Capture the cell that displays the provided text and extract its [X, Y] central coordinate. 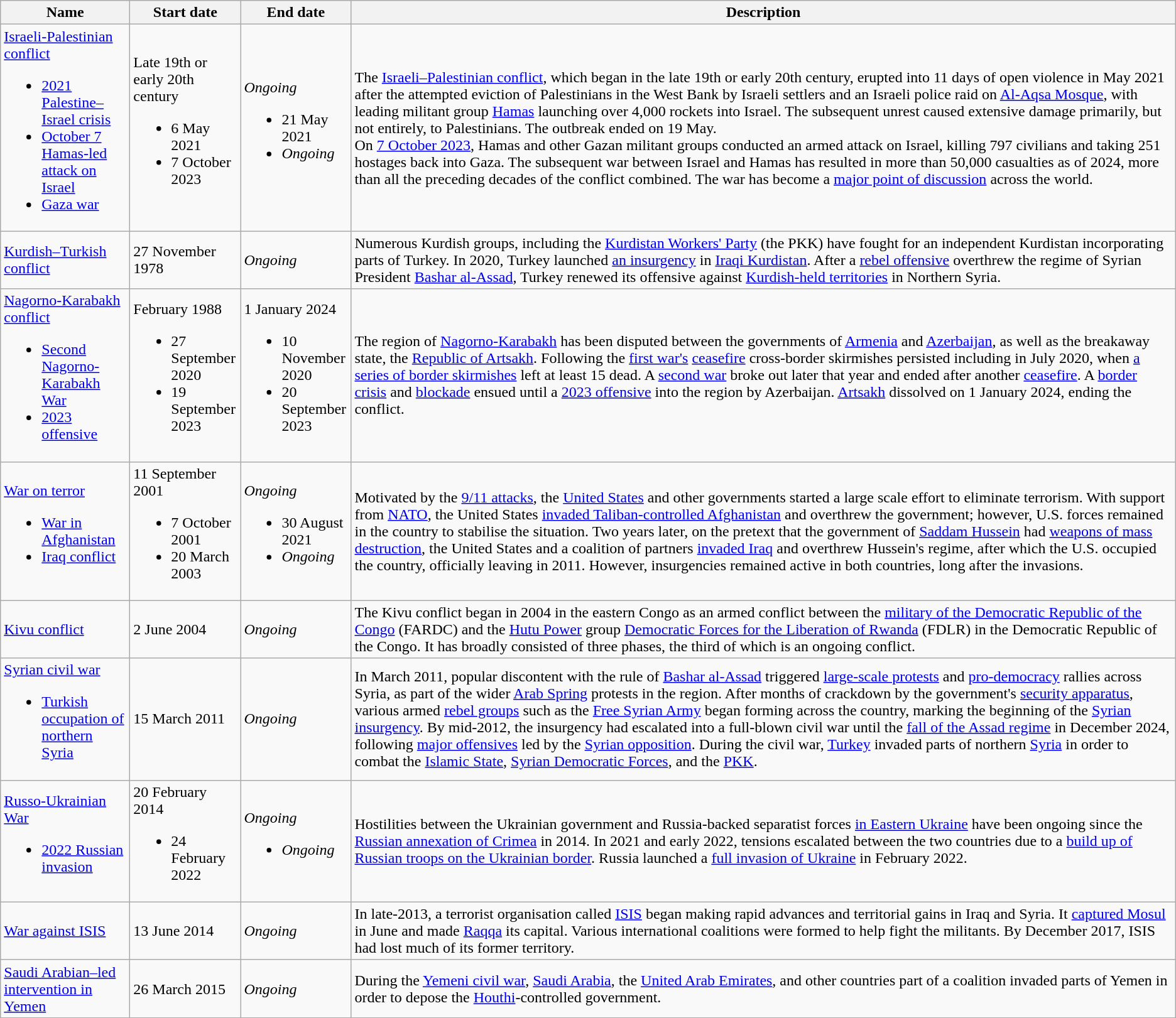
20 February 201424 February 2022 [185, 841]
Syrian civil warTurkish occupation of northern Syria [65, 719]
War on terrorWar in AfghanistanIraq conflict [65, 531]
Ongoing21 May 2021Ongoing [296, 128]
OngoingOngoing [296, 841]
27 November 1978 [185, 260]
26 March 2015 [185, 988]
February 198827 September 202019 September 2023 [185, 376]
2 June 2004 [185, 629]
13 June 2014 [185, 931]
War against ISIS [65, 931]
Israeli-Palestinian conflict2021 Palestine–Israel crisisOctober 7 Hamas-led attack on IsraelGaza war [65, 128]
15 March 2011 [185, 719]
Russo-Ukrainian War2022 Russian invasion [65, 841]
Kivu conflict [65, 629]
Kurdish–Turkish conflict [65, 260]
Ongoing 30 August 2021Ongoing [296, 531]
Saudi Arabian–led intervention in Yemen [65, 988]
1 January 202410 November 202020 September 2023 [296, 376]
Late 19th or early 20th century6 May 20217 October 2023 [185, 128]
End date [296, 13]
Description [763, 13]
11 September 20017 October 200120 March 2003 [185, 531]
Name [65, 13]
Start date [185, 13]
Nagorno-Karabakh conflictSecond Nagorno-Karabakh War2023 offensive [65, 376]
